Capture the cell that displays the provided text and extract its (X, Y) central coordinate. 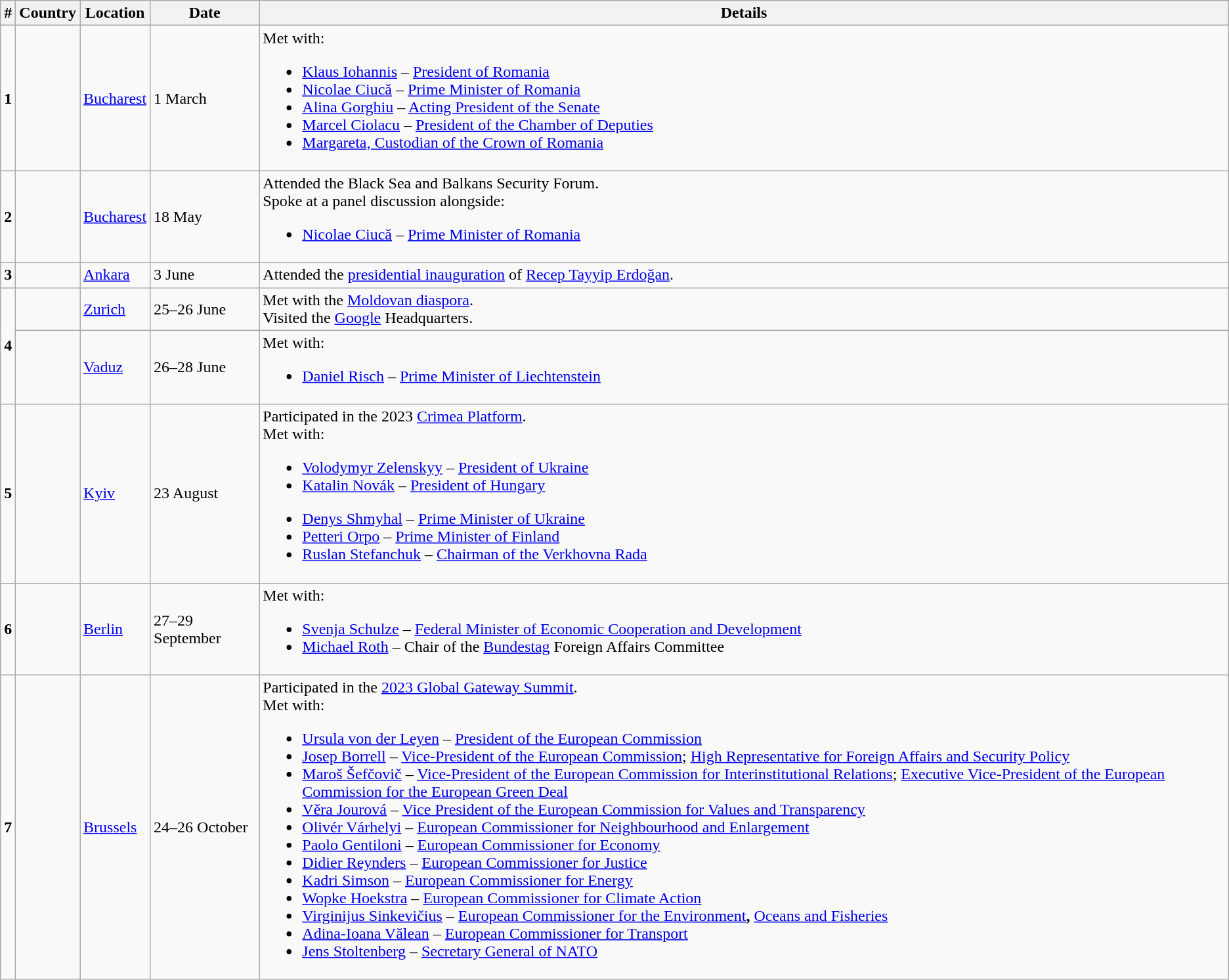
Kyiv (116, 494)
7 (8, 827)
Brussels (116, 827)
Ankara (116, 275)
24–26 October (205, 827)
18 May (205, 217)
25–26 June (205, 309)
5 (8, 494)
27–29 September (205, 629)
4 (8, 346)
Met with:Daniel Risch – Prime Minister of Liechtenstein (744, 368)
Location (116, 13)
Country (48, 13)
Met with the Moldovan diaspora.Visited the Google Headquarters. (744, 309)
Vaduz (116, 368)
Berlin (116, 629)
1 March (205, 98)
3 June (205, 275)
1 (8, 98)
Attended the Black Sea and Balkans Security Forum.Spoke at a panel discussion alongside:Nicolae Ciucă – Prime Minister of Romania (744, 217)
6 (8, 629)
Zurich (116, 309)
# (8, 13)
Attended the presidential inauguration of Recep Tayyip Erdoğan. (744, 275)
Met with:Svenja Schulze – Federal Minister of Economic Cooperation and DevelopmentMichael Roth – Chair of the Bundestag Foreign Affairs Committee (744, 629)
26–28 June (205, 368)
Date (205, 13)
2 (8, 217)
Details (744, 13)
3 (8, 275)
23 August (205, 494)
